Provide the [X, Y] coordinate of the cell's center where the given text is located.  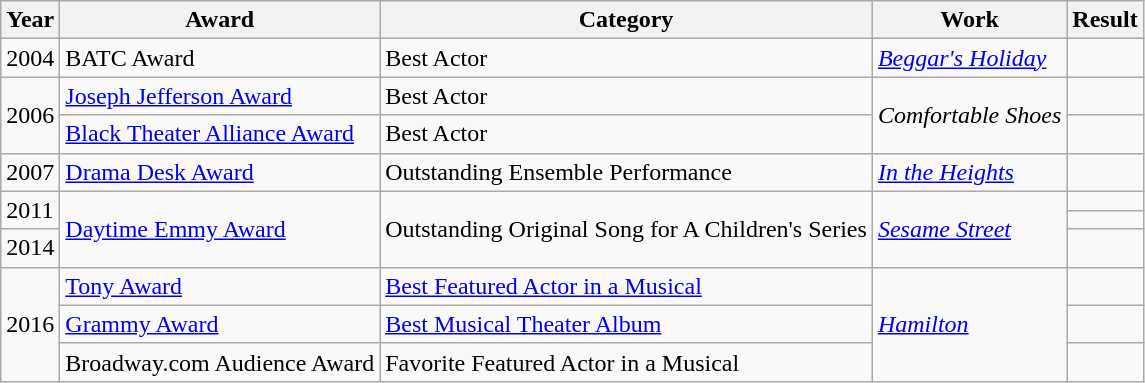
Tony Award [220, 286]
Daytime Emmy Award [220, 229]
Hamilton [969, 324]
Category [626, 20]
Year [30, 20]
Award [220, 20]
Beggar's Holiday [969, 58]
Result [1105, 20]
Sesame Street [969, 229]
Outstanding Original Song for A Children's Series [626, 229]
2016 [30, 324]
Outstanding Ensemble Performance [626, 172]
Broadway.com Audience Award [220, 362]
Joseph Jefferson Award [220, 96]
2014 [30, 248]
Best Featured Actor in a Musical [626, 286]
Favorite Featured Actor in a Musical [626, 362]
In the Heights [969, 172]
Drama Desk Award [220, 172]
2011 [30, 210]
Best Musical Theater Album [626, 324]
2004 [30, 58]
Black Theater Alliance Award [220, 134]
2007 [30, 172]
Comfortable Shoes [969, 115]
BATC Award [220, 58]
2006 [30, 115]
Work [969, 20]
Grammy Award [220, 324]
